Return [x, y] of the center of cell containing provided text 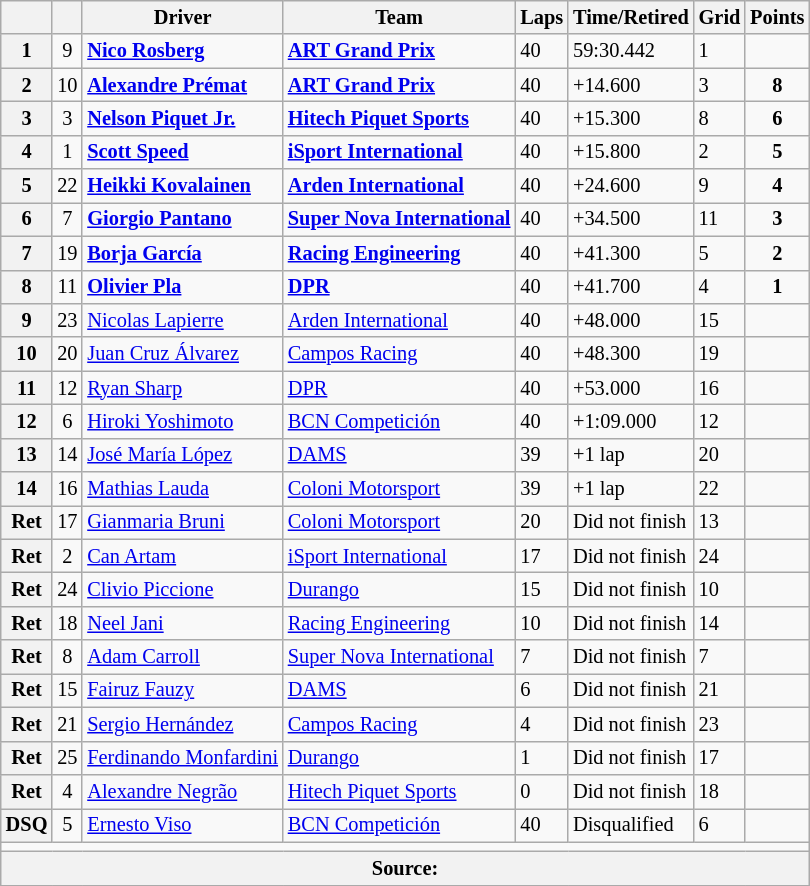
Driver [182, 17]
Ferdinando Monfardini [182, 758]
Laps [542, 17]
Grid [720, 17]
+15.300 [631, 118]
Nicolas Lapierre [182, 320]
Olivier Pla [182, 287]
José María López [182, 455]
+53.000 [631, 388]
Clivio Piccione [182, 589]
Juan Cruz Álvarez [182, 354]
+48.000 [631, 320]
Borja García [182, 253]
Heikki Kovalainen [182, 186]
Mathias Lauda [182, 489]
+41.700 [631, 287]
25 [67, 758]
Nelson Piquet Jr. [182, 118]
+41.300 [631, 253]
Scott Speed [182, 152]
Source: [406, 868]
Giorgio Pantano [182, 219]
Neel Jani [182, 623]
0 [542, 791]
Fairuz Fauzy [182, 690]
Can Artam [182, 556]
Sergio Hernández [182, 724]
+24.600 [631, 186]
Nico Rosberg [182, 51]
Alexandre Negrão [182, 791]
Alexandre Prémat [182, 85]
+1:09.000 [631, 421]
Disqualified [631, 825]
Ernesto Viso [182, 825]
Adam Carroll [182, 657]
Time/Retired [631, 17]
+34.500 [631, 219]
Gianmaria Bruni [182, 522]
+48.300 [631, 354]
+15.800 [631, 152]
DSQ [27, 825]
Hiroki Yoshimoto [182, 421]
Points [777, 17]
Team [399, 17]
Ryan Sharp [182, 388]
+14.600 [631, 85]
59:30.442 [631, 51]
